Locate the cell with the specified text and output its (x, y) center coordinate. 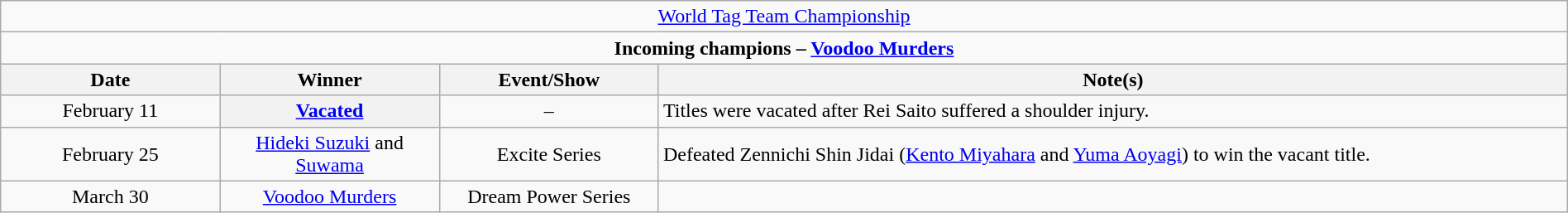
Note(s) (1113, 80)
Defeated Zennichi Shin Jidai (Kento Miyahara and Yuma Aoyagi) to win the vacant title. (1113, 154)
Date (111, 80)
Winner (329, 80)
February 25 (111, 154)
March 30 (111, 196)
Event/Show (549, 80)
Titles were vacated after Rei Saito suffered a shoulder injury. (1113, 111)
Excite Series (549, 154)
– (549, 111)
Vacated (329, 111)
February 11 (111, 111)
Incoming champions – Voodoo Murders (784, 48)
Voodoo Murders (329, 196)
Hideki Suzuki and Suwama (329, 154)
Dream Power Series (549, 196)
World Tag Team Championship (784, 17)
